Locate the cell with the specified text and output its [X, Y] center coordinate. 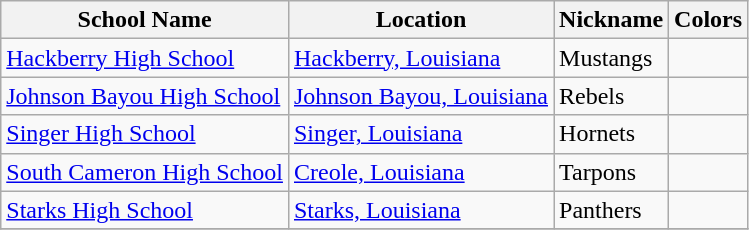
Singer High School [145, 134]
Creole, Louisiana [420, 172]
Panthers [612, 210]
South Cameron High School [145, 172]
Rebels [612, 96]
Starks High School [145, 210]
School Name [145, 20]
Nickname [612, 20]
Hackberry High School [145, 58]
Starks, Louisiana [420, 210]
Hackberry, Louisiana [420, 58]
Singer, Louisiana [420, 134]
Colors [708, 20]
Location [420, 20]
Johnson Bayou High School [145, 96]
Johnson Bayou, Louisiana [420, 96]
Mustangs [612, 58]
Hornets [612, 134]
Tarpons [612, 172]
